Determine the (x, y) coordinate at the center of the cell enclosing the given text.  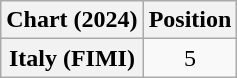
5 (190, 58)
Chart (2024) (72, 20)
Italy (FIMI) (72, 58)
Position (190, 20)
